Return [x, y] of the center of cell containing provided text 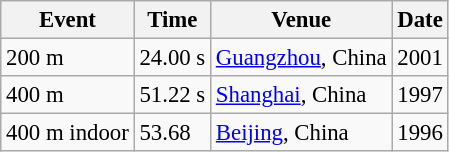
Shanghai, China [302, 95]
53.68 [172, 133]
Venue [302, 20]
1996 [420, 133]
400 m indoor [68, 133]
24.00 s [172, 58]
Date [420, 20]
400 m [68, 95]
200 m [68, 58]
Event [68, 20]
Time [172, 20]
Beijing, China [302, 133]
2001 [420, 58]
51.22 s [172, 95]
1997 [420, 95]
Guangzhou, China [302, 58]
